Search for the cell housing the specified text and yield its (X, Y) center coordinate. 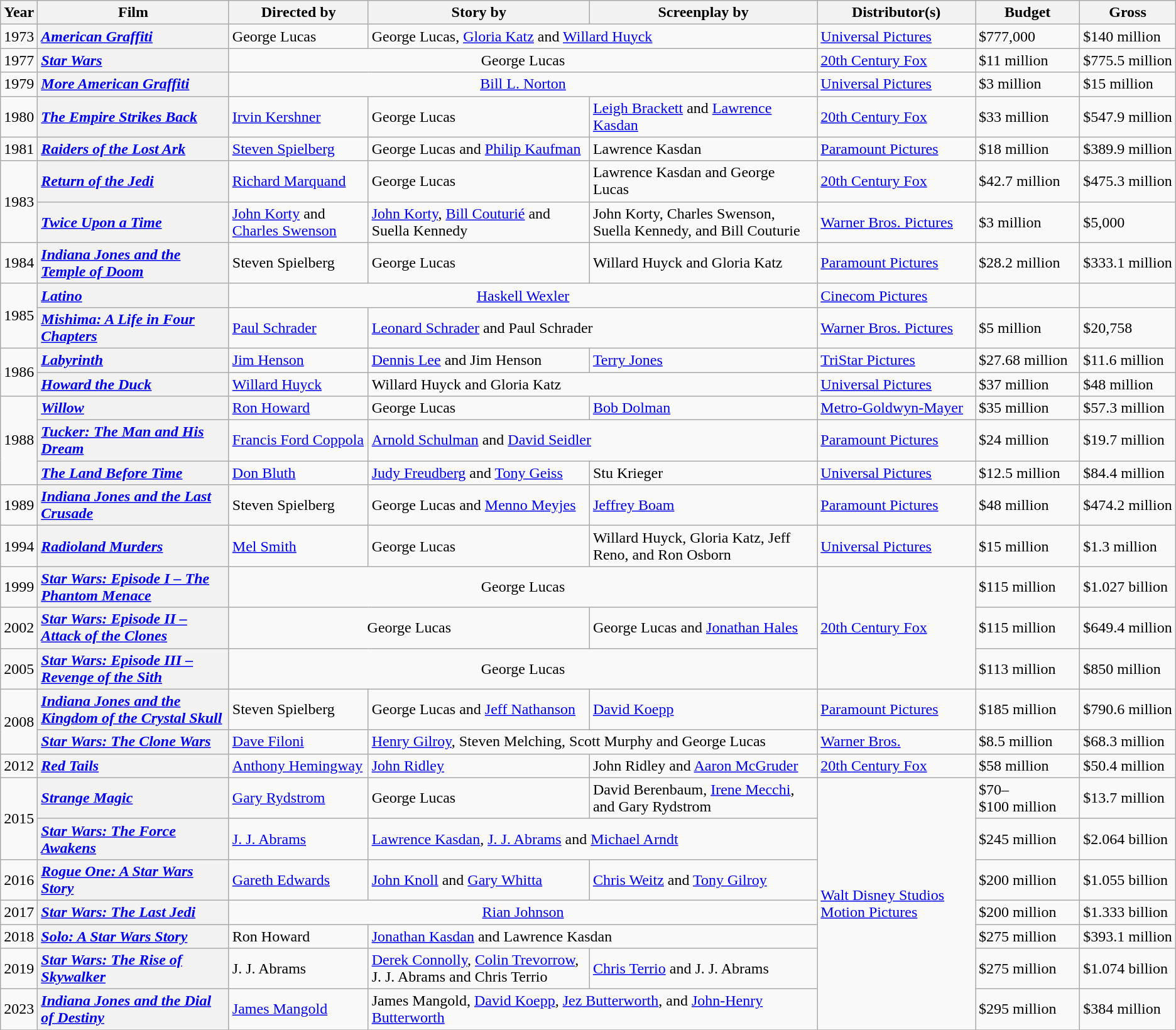
Indiana Jones and the Last Crusade (133, 505)
Richard Marquand (298, 181)
$547.9 million (1128, 117)
George Lucas and Jonathan Hales (703, 628)
Jonathan Kasdan and Lawrence Kasdan (593, 936)
$384 million (1128, 1010)
American Graffiti (133, 36)
$295 million (1028, 1010)
Willard Huyck (298, 384)
Indiana Jones and the Dial of Destiny (133, 1010)
$1.333 billion (1128, 912)
$775.5 million (1128, 60)
Star Wars: The Force Awakens (133, 839)
Year (19, 13)
Twice Upon a Time (133, 222)
$57.3 million (1128, 408)
$50.4 million (1128, 766)
$58 million (1028, 766)
$8.5 million (1028, 742)
Star Wars: The Rise of Skywalker (133, 968)
Labyrinth (133, 360)
Paul Schrader (298, 328)
Dave Filoni (298, 742)
$37 million (1028, 384)
$35 million (1028, 408)
Star Wars: The Last Jedi (133, 912)
James Mangold (298, 1010)
Star Wars: Episode III – Revenge of the Sith (133, 668)
$850 million (1128, 668)
The Land Before Time (133, 473)
$393.1 million (1128, 936)
TriStar Pictures (896, 360)
$13.7 million (1128, 798)
Raiders of the Lost Ark (133, 149)
Anthony Hemingway (298, 766)
2016 (19, 879)
1985 (19, 315)
Chris Weitz and Tony Gilroy (703, 879)
1999 (19, 587)
Rian Johnson (523, 912)
$777,000 (1028, 36)
Walt Disney Studios Motion Pictures (896, 903)
John Ridley (479, 766)
$11 million (1028, 60)
Distributor(s) (896, 13)
Derek Connolly, Colin Trevorrow, J. J. Abrams and Chris Terrio (479, 968)
John Korty, Charles Swenson, Suella Kennedy, and Bill Couturie (703, 222)
Haskell Wexler (523, 295)
$389.9 million (1128, 149)
George Lucas and Menno Meyjes (479, 505)
2012 (19, 766)
Jeffrey Boam (703, 505)
$84.4 million (1128, 473)
1984 (19, 263)
$19.7 million (1128, 441)
Rogue One: A Star Wars Story (133, 879)
Tucker: The Man and His Dream (133, 441)
1986 (19, 372)
$18 million (1028, 149)
Gross (1128, 13)
Star Wars: Episode II – Attack of the Clones (133, 628)
$28.2 million (1028, 263)
1979 (19, 84)
2015 (19, 818)
1989 (19, 505)
Lawrence Kasdan and George Lucas (703, 181)
Henry Gilroy, Steven Melching, Scott Murphy and George Lucas (593, 742)
$474.2 million (1128, 505)
Howard the Duck (133, 384)
Screenplay by (703, 13)
Willow (133, 408)
$5,000 (1128, 222)
James Mangold, David Koepp, Jez Butterworth, and John-Henry Butterworth (593, 1010)
2019 (19, 968)
$70–$100 million (1028, 798)
Willard Huyck, Gloria Katz, Jeff Reno, and Ron Osborn (703, 546)
David Berenbaum, Irene Mecchi, and Gary Rydstrom (703, 798)
George Lucas and Jeff Nathanson (479, 710)
Terry Jones (703, 360)
$1.074 billion (1128, 968)
Star Wars (133, 60)
Strange Magic (133, 798)
Francis Ford Coppola (298, 441)
$649.4 million (1128, 628)
$140 million (1128, 36)
George Lucas, Gloria Katz and Willard Huyck (593, 36)
Chris Terrio and J. J. Abrams (703, 968)
$42.7 million (1028, 181)
George Lucas and Philip Kaufman (479, 149)
Metro-Goldwyn-Mayer (896, 408)
Film (133, 13)
More American Graffiti (133, 84)
$1.027 billion (1128, 587)
Dennis Lee and Jim Henson (479, 360)
$68.3 million (1128, 742)
Red Tails (133, 766)
Mishima: A Life in Four Chapters (133, 328)
Star Wars: Episode I – The Phantom Menace (133, 587)
Star Wars: The Clone Wars (133, 742)
$245 million (1028, 839)
$27.68 million (1028, 360)
Irvin Kershner (298, 117)
John Knoll and Gary Whitta (479, 879)
$1.3 million (1128, 546)
$185 million (1028, 710)
$12.5 million (1028, 473)
Lawrence Kasdan, J. J. Abrams and Michael Arndt (593, 839)
1983 (19, 202)
Warner Bros. (896, 742)
$11.6 million (1128, 360)
1980 (19, 117)
2008 (19, 721)
2023 (19, 1010)
$790.6 million (1128, 710)
Radioland Murders (133, 546)
Lawrence Kasdan (703, 149)
1977 (19, 60)
Cinecom Pictures (896, 295)
Directed by (298, 13)
2017 (19, 912)
$5 million (1028, 328)
$1.055 billion (1128, 879)
Solo: A Star Wars Story (133, 936)
The Empire Strikes Back (133, 117)
$113 million (1028, 668)
2002 (19, 628)
Gary Rydstrom (298, 798)
John Korty, Bill Couturié and Suella Kennedy (479, 222)
Story by (479, 13)
Don Bluth (298, 473)
$333.1 million (1128, 263)
$24 million (1028, 441)
1994 (19, 546)
$475.3 million (1128, 181)
David Koepp (703, 710)
Return of the Jedi (133, 181)
Indiana Jones and the Temple of Doom (133, 263)
John Korty and Charles Swenson (298, 222)
Jim Henson (298, 360)
John Ridley and Aaron McGruder (703, 766)
2005 (19, 668)
$33 million (1028, 117)
Mel Smith (298, 546)
Gareth Edwards (298, 879)
Leigh Brackett and Lawrence Kasdan (703, 117)
$20,758 (1128, 328)
Budget (1028, 13)
Leonard Schrader and Paul Schrader (593, 328)
1973 (19, 36)
1981 (19, 149)
Bob Dolman (703, 408)
Bill L. Norton (523, 84)
Latino (133, 295)
Indiana Jones and the Kingdom of the Crystal Skull (133, 710)
$2.064 billion (1128, 839)
Judy Freudberg and Tony Geiss (479, 473)
1988 (19, 441)
Stu Krieger (703, 473)
2018 (19, 936)
Arnold Schulman and David Seidler (593, 441)
